Search for the cell housing the specified text and yield its (X, Y) center coordinate. 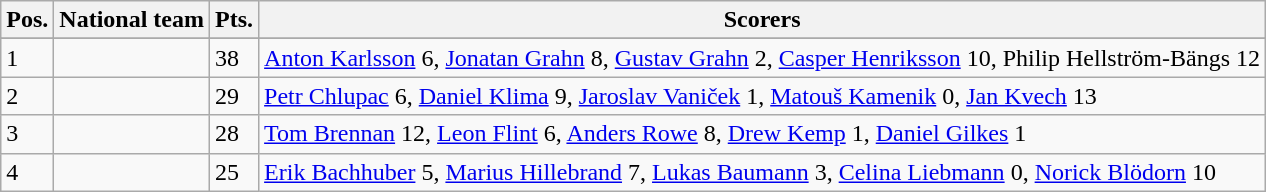
Pts. (234, 20)
Pos. (28, 20)
3 (28, 134)
29 (234, 96)
1 (28, 58)
Tom Brennan 12, Leon Flint 6, Anders Rowe 8, Drew Kemp 1, Daniel Gilkes 1 (762, 134)
Petr Chlupac 6, Daniel Klima 9, Jaroslav Vaniček 1, Matouš Kamenik 0, Jan Kvech 13 (762, 96)
National team (132, 20)
28 (234, 134)
25 (234, 172)
2 (28, 96)
38 (234, 58)
Scorers (762, 20)
4 (28, 172)
Erik Bachhuber 5, Marius Hillebrand 7, Lukas Baumann 3, Celina Liebmann 0, Norick Blödorn 10 (762, 172)
Anton Karlsson 6, Jonatan Grahn 8, Gustav Grahn 2, Casper Henriksson 10, Philip Hellström-Bängs 12 (762, 58)
